Capture the cell that displays the provided text and extract its [X, Y] central coordinate. 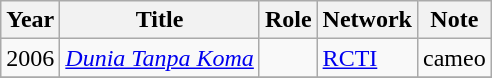
Title [160, 20]
Dunia Tanpa Koma [160, 58]
cameo [454, 58]
Note [454, 20]
2006 [30, 58]
Network [367, 20]
Role [288, 20]
RCTI [367, 58]
Year [30, 20]
